Detect which cell encompasses the target text, then output its [x, y] center coordinate. 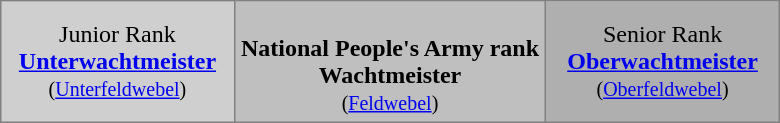
National People's Army rankWachtmeister(Feldwebel) [390, 62]
Senior RankOberwachtmeister (Oberfeldwebel) [663, 62]
Junior RankUnterwachtmeister(Unterfeldwebel) [118, 62]
